Return the [x, y] coordinate for the center point of the cell that contains the specified text.  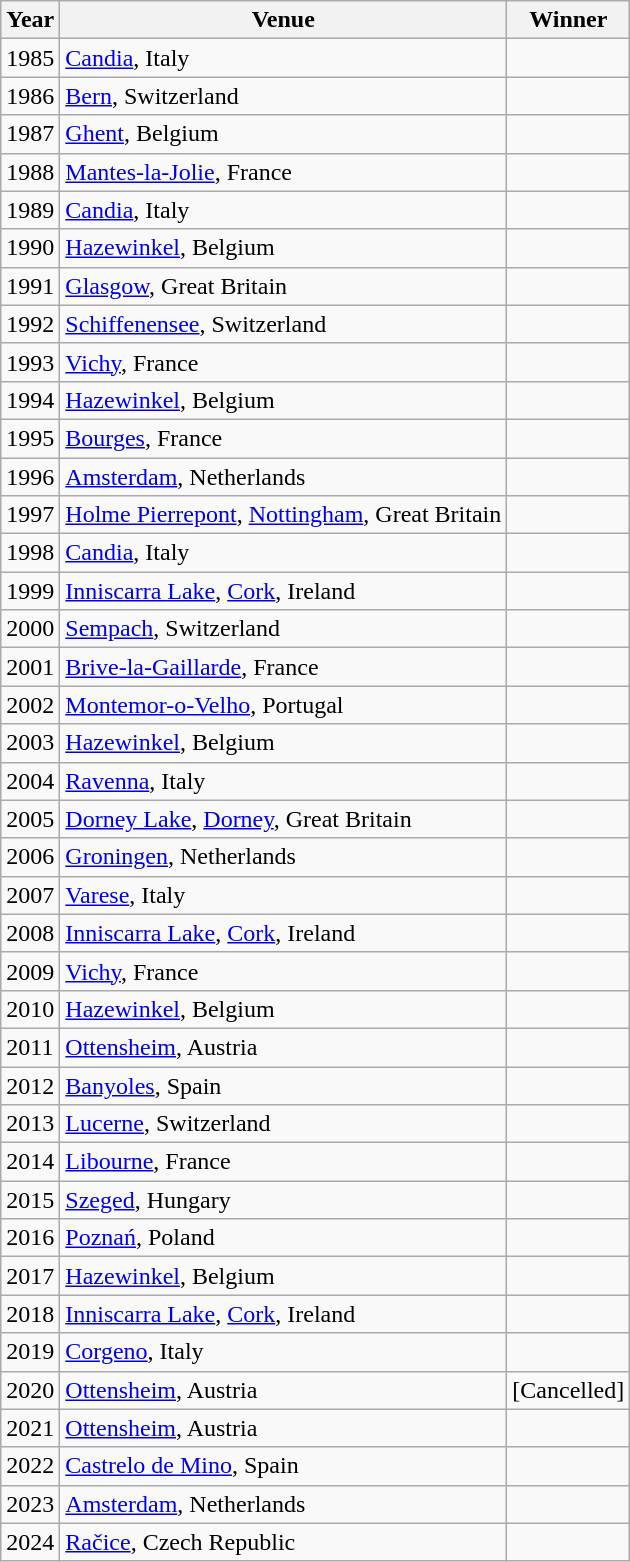
1994 [30, 400]
2003 [30, 743]
Ghent, Belgium [284, 134]
2010 [30, 1009]
Venue [284, 20]
2021 [30, 1428]
1987 [30, 134]
Lucerne, Switzerland [284, 1124]
2015 [30, 1200]
2016 [30, 1238]
2013 [30, 1124]
2005 [30, 819]
1999 [30, 591]
Sempach, Switzerland [284, 629]
1995 [30, 438]
Bourges, France [284, 438]
Mantes-la-Jolie, France [284, 172]
1998 [30, 553]
Groningen, Netherlands [284, 857]
1989 [30, 210]
Bern, Switzerland [284, 96]
2011 [30, 1047]
Holme Pierrepont, Nottingham, Great Britain [284, 515]
[Cancelled] [568, 1390]
1993 [30, 362]
2023 [30, 1504]
2001 [30, 667]
2019 [30, 1352]
2022 [30, 1466]
2009 [30, 971]
Ravenna, Italy [284, 781]
2014 [30, 1162]
1988 [30, 172]
Dorney Lake, Dorney, Great Britain [284, 819]
2004 [30, 781]
1996 [30, 477]
1991 [30, 286]
1997 [30, 515]
2000 [30, 629]
2012 [30, 1085]
Castrelo de Mino, Spain [284, 1466]
Glasgow, Great Britain [284, 286]
2007 [30, 895]
1990 [30, 248]
Schiffenensee, Switzerland [284, 324]
1985 [30, 58]
Banyoles, Spain [284, 1085]
Libourne, France [284, 1162]
Szeged, Hungary [284, 1200]
Winner [568, 20]
Corgeno, Italy [284, 1352]
2008 [30, 933]
1986 [30, 96]
1992 [30, 324]
Montemor-o-Velho, Portugal [284, 705]
2006 [30, 857]
Poznań, Poland [284, 1238]
2002 [30, 705]
Year [30, 20]
Brive-la-Gaillarde, France [284, 667]
Varese, Italy [284, 895]
2018 [30, 1314]
2024 [30, 1542]
2020 [30, 1390]
Račice, Czech Republic [284, 1542]
2017 [30, 1276]
